Provide the (x, y) coordinate of the cell's center where the given text is located.  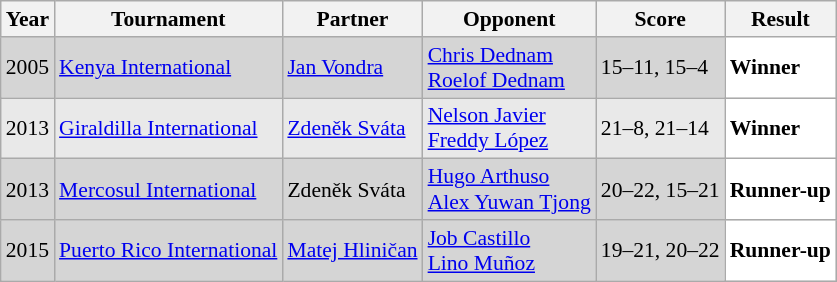
Result (780, 19)
Score (660, 19)
2005 (28, 68)
Opponent (510, 19)
Nelson Javier Freddy López (510, 128)
Year (28, 19)
21–8, 21–14 (660, 128)
19–21, 20–22 (660, 250)
Jan Vondra (352, 68)
2015 (28, 250)
Kenya International (168, 68)
15–11, 15–4 (660, 68)
Tournament (168, 19)
Puerto Rico International (168, 250)
Partner (352, 19)
Giraldilla International (168, 128)
Matej Hliničan (352, 250)
Chris Dednam Roelof Dednam (510, 68)
20–22, 15–21 (660, 190)
Hugo Arthuso Alex Yuwan Tjong (510, 190)
Job Castillo Lino Muñoz (510, 250)
Mercosul International (168, 190)
